Output the [x, y] coordinate of the center of the cell containing the given text.  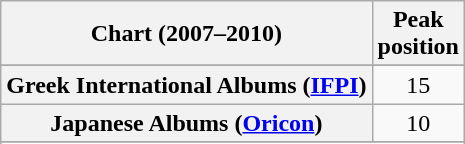
Greek International Albums (IFPI) [186, 85]
Chart (2007–2010) [186, 34]
15 [418, 85]
10 [418, 123]
Japanese Albums (Oricon) [186, 123]
Peakposition [418, 34]
